Return [X, Y] of the center of cell containing provided text 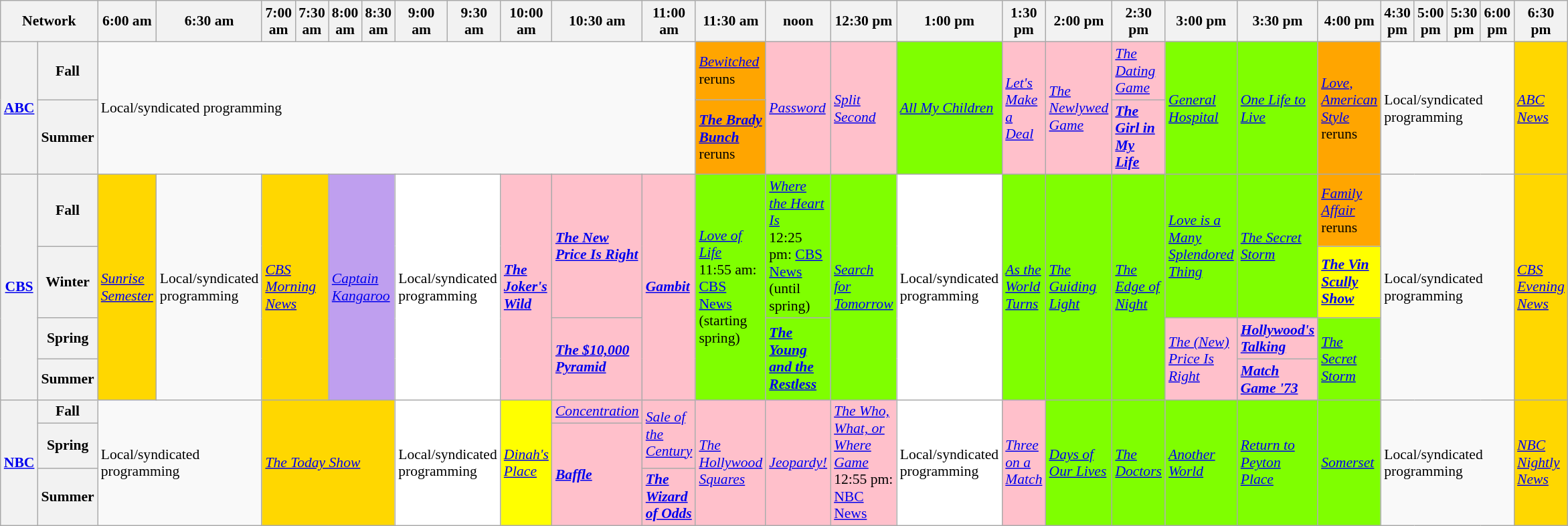
The (New) Price Is Right [1201, 359]
Family Affair reruns [1349, 210]
Winter [67, 282]
The Hollywood Squares [731, 463]
CBS [19, 287]
ABC News [1541, 108]
Return to Peyton Place [1278, 463]
2:00 pm [1079, 21]
Password [798, 108]
3:30 pm [1278, 21]
9:30 am [474, 21]
8:30 am [378, 21]
1:00 pm [950, 21]
8:00 am [345, 21]
The Vin Scully Show [1349, 282]
6:00 pm [1497, 21]
ABC [19, 108]
The Brady Bunch reruns [731, 137]
4:00 pm [1349, 21]
Days of Our Lives [1079, 463]
CBS Morning News [294, 287]
Let's Make a Deal [1024, 108]
5:30 pm [1464, 21]
The $10,000 Pyramid [597, 359]
The Girl in My Life [1138, 137]
Baffle [597, 475]
The New Price Is Right [597, 246]
Concentration [597, 412]
6:30 pm [1541, 21]
Sunrise Semester [127, 287]
Bewitched reruns [731, 71]
The Guiding Light [1079, 287]
Hollywood's Talking [1278, 339]
The Wizard of Odds [669, 497]
The Edge of Night [1138, 287]
1:30 pm [1024, 21]
The Young and the Restless [798, 359]
Another World [1201, 463]
General Hospital [1201, 108]
NBC Nightly News [1541, 463]
Captain Kangaroo [361, 287]
One Life to Live [1278, 108]
CBS Evening News [1541, 287]
11:00 am [669, 21]
The Today Show [328, 463]
11:30 am [731, 21]
4:30 pm [1397, 21]
9:00 am [422, 21]
10:00 am [526, 21]
7:00 am [278, 21]
As the World Turns [1024, 287]
Gambit [669, 287]
Love, American Style reruns [1349, 108]
6:30 am [209, 21]
10:30 am [597, 21]
NBC [19, 463]
Love is a Many Splendored Thing [1201, 246]
All My Children [950, 108]
12:30 pm [863, 21]
noon [798, 21]
Love of Life11:55 am: CBS News (starting spring) [731, 287]
The Dating Game [1138, 71]
3:00 pm [1201, 21]
Where the Heart Is12:25 pm: CBS News (until spring) [798, 246]
Sale of the Century [669, 434]
The Doctors [1138, 463]
Dinah's Place [526, 463]
Split Second [863, 108]
The Joker's Wild [526, 287]
The Who, What, or Where Game12:55 pm: NBC News [863, 463]
Somerset [1349, 463]
7:30 am [312, 21]
2:30 pm [1138, 21]
Network [50, 21]
The Newlywed Game [1079, 108]
Three on a Match [1024, 463]
5:00 pm [1431, 21]
Jeopardy! [798, 463]
Search for Tomorrow [863, 287]
6:00 am [127, 21]
Match Game '73 [1278, 379]
